Output the (x, y) coordinate of the center of the cell containing the given text.  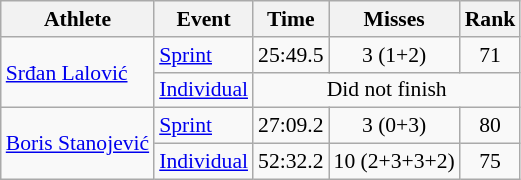
Rank (490, 19)
52:32.2 (290, 162)
Srđan Lalović (78, 72)
3 (0+3) (394, 126)
75 (490, 162)
Time (290, 19)
10 (2+3+3+2) (394, 162)
27:09.2 (290, 126)
Event (204, 19)
71 (490, 55)
Did not finish (386, 90)
Misses (394, 19)
3 (1+2) (394, 55)
80 (490, 126)
25:49.5 (290, 55)
Boris Stanojević (78, 144)
Athlete (78, 19)
